Determine the [X, Y] coordinate at the center of the cell enclosing the given text.  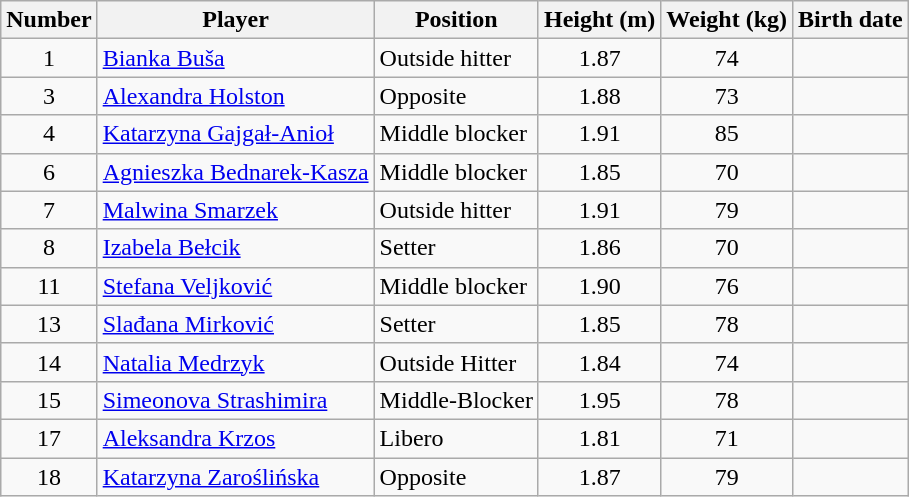
Birth date [851, 20]
6 [49, 172]
1.88 [599, 96]
1.95 [599, 400]
14 [49, 362]
1.90 [599, 286]
1.84 [599, 362]
Agnieszka Bednarek-Kasza [236, 172]
Malwina Smarzek [236, 210]
8 [49, 248]
Height (m) [599, 20]
Number [49, 20]
Simeonova Strashimira [236, 400]
Bianka Buša [236, 58]
7 [49, 210]
Weight (kg) [727, 20]
4 [49, 134]
Natalia Medrzyk [236, 362]
15 [49, 400]
73 [727, 96]
71 [727, 438]
Stefana Veljković [236, 286]
Aleksandra Krzos [236, 438]
Slađana Mirković [236, 324]
13 [49, 324]
1.81 [599, 438]
85 [727, 134]
76 [727, 286]
Alexandra Holston [236, 96]
17 [49, 438]
18 [49, 477]
Position [456, 20]
3 [49, 96]
1 [49, 58]
Katarzyna Zaroślińska [236, 477]
Libero [456, 438]
Middle-Blocker [456, 400]
Player [236, 20]
Katarzyna Gajgał-Anioł [236, 134]
Outside Hitter [456, 362]
Izabela Bełcik [236, 248]
11 [49, 286]
1.86 [599, 248]
